For the text-containing cell, return its midpoint in (X, Y) coordinate format. 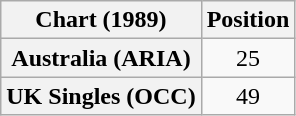
Position (248, 20)
49 (248, 96)
Australia (ARIA) (101, 58)
25 (248, 58)
Chart (1989) (101, 20)
UK Singles (OCC) (101, 96)
